Identify which cell holds the provided text, then report its [x, y] central coordinate. 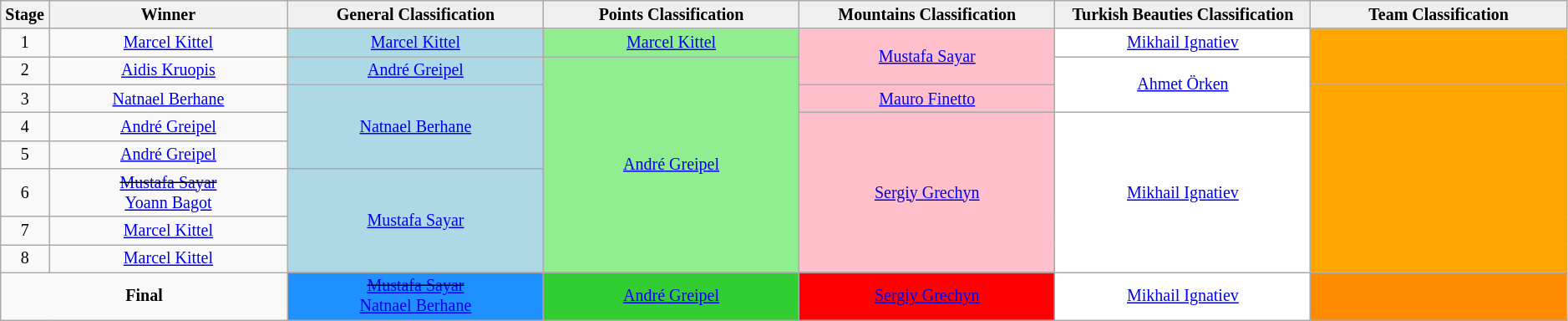
5 [25, 154]
3 [25, 99]
Stage [25, 15]
Final [145, 296]
7 [25, 231]
2 [25, 70]
4 [25, 127]
Turkish Beauties Classification [1183, 15]
Aidis Kruopis [169, 70]
General Classification [415, 15]
Mustafa SayarNatnael Berhane [415, 296]
Points Classification [671, 15]
1 [25, 43]
Mustafa SayarYoann Bagot [169, 192]
8 [25, 259]
Winner [169, 15]
Team Classification [1439, 15]
Mauro Finetto [927, 99]
Mountains Classification [927, 15]
Ahmet Örken [1183, 85]
6 [25, 192]
